Identify which cell holds the provided text, then report its [x, y] central coordinate. 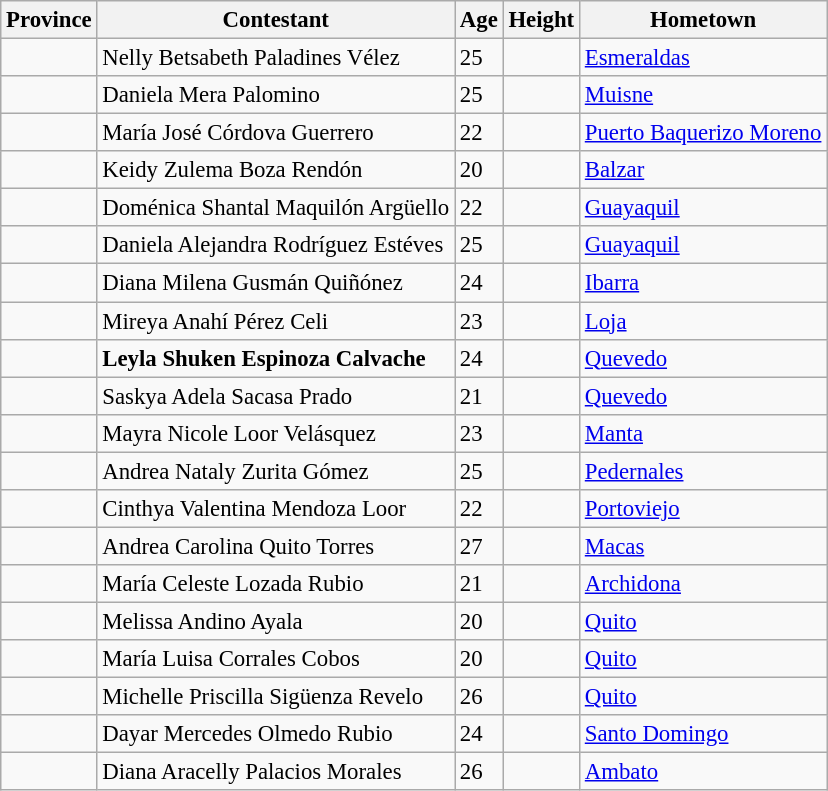
Ibarra [702, 283]
Keidy Zulema Boza Rendón [276, 170]
27 [480, 546]
Andrea Nataly Zurita Gómez [276, 471]
Doménica Shantal Maquilón Argüello [276, 208]
Height [541, 20]
Pedernales [702, 471]
Province [49, 20]
Leyla Shuken Espinoza Calvache [276, 358]
María Luisa Corrales Cobos [276, 659]
Melissa Andino Ayala [276, 621]
Ambato [702, 772]
María Celeste Lozada Rubio [276, 584]
Nelly Betsabeth Paladines Vélez [276, 58]
Daniela Mera Palomino [276, 95]
Contestant [276, 20]
Daniela Alejandra Rodríguez Estéves [276, 245]
Portoviejo [702, 509]
Cinthya Valentina Mendoza Loor [276, 509]
Diana Milena Gusmán Quiñónez [276, 283]
Loja [702, 321]
Muisne [702, 95]
Balzar [702, 170]
Archidona [702, 584]
Hometown [702, 20]
Mayra Nicole Loor Velásquez [276, 433]
Age [480, 20]
Dayar Mercedes Olmedo Rubio [276, 734]
Andrea Carolina Quito Torres [276, 546]
Michelle Priscilla Sigüenza Revelo [276, 697]
Manta [702, 433]
Santo Domingo [702, 734]
Mireya Anahí Pérez Celi [276, 321]
Diana Aracelly Palacios Morales [276, 772]
Macas [702, 546]
Esmeraldas [702, 58]
Puerto Baquerizo Moreno [702, 133]
María José Córdova Guerrero [276, 133]
Saskya Adela Sacasa Prado [276, 396]
